Output the (X, Y) coordinate of the center of the cell containing the given text.  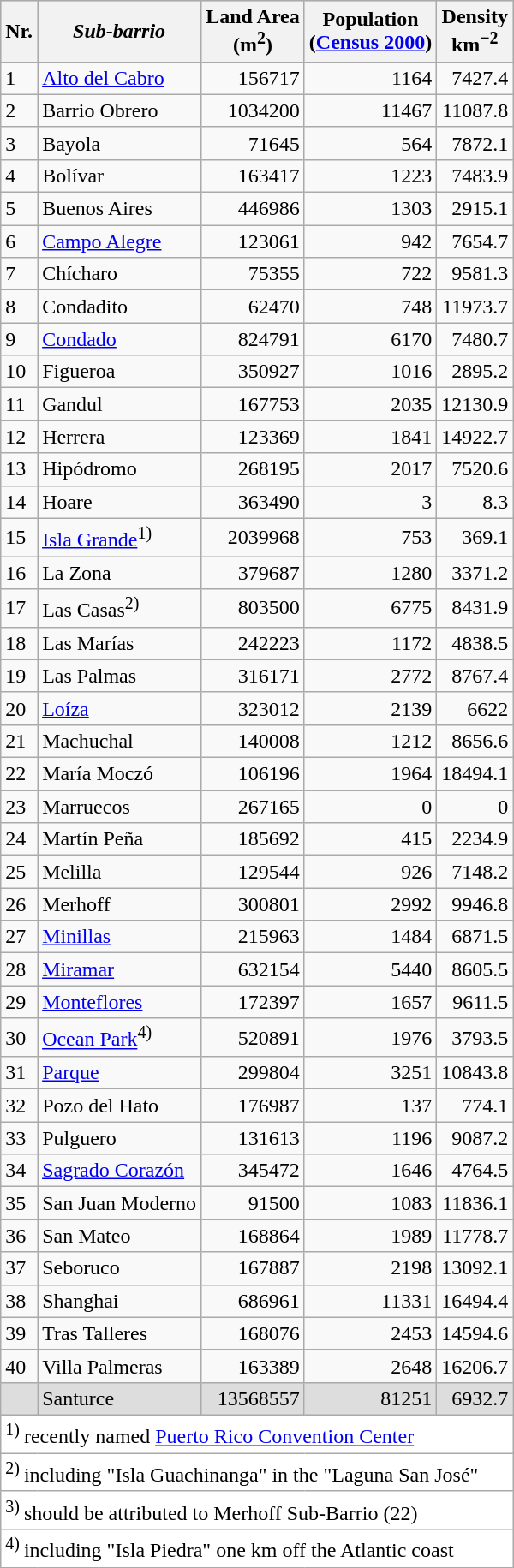
Las Marías (120, 643)
242223 (254, 643)
14594.6 (475, 1333)
Sagrado Corazón (120, 1171)
91500 (254, 1203)
7427.4 (475, 78)
Campo Alegre (120, 241)
8656.6 (475, 742)
Santurce (120, 1398)
215963 (254, 937)
23 (19, 807)
12130.9 (475, 404)
168864 (254, 1236)
106196 (254, 774)
163389 (254, 1366)
6 (19, 241)
267165 (254, 807)
10 (19, 372)
2035 (370, 404)
Pozo del Hato (120, 1106)
2 (19, 110)
Nr. (19, 32)
131613 (254, 1138)
2039968 (254, 538)
1016 (370, 372)
10843.8 (475, 1073)
Alto del Cabro (120, 78)
33 (19, 1138)
16206.7 (475, 1366)
316171 (254, 676)
7872.1 (475, 143)
185692 (254, 839)
Hipódromo (120, 469)
722 (370, 274)
Loíza (120, 708)
6775 (370, 608)
75355 (254, 274)
163417 (254, 176)
Villa Palmeras (120, 1366)
Sub-barrio (120, 32)
Herrera (120, 437)
2234.9 (475, 839)
Monteflores (120, 1002)
4 (19, 176)
268195 (254, 469)
Figueroa (120, 372)
2895.2 (475, 372)
8605.5 (475, 969)
3) should be attributed to Merhoff Sub-Barrio (22) (257, 1511)
1223 (370, 176)
13092.1 (475, 1268)
Melilla (120, 872)
Machuchal (120, 742)
5440 (370, 969)
13568557 (254, 1398)
824791 (254, 339)
129544 (254, 872)
1964 (370, 774)
137 (370, 1106)
1034200 (254, 110)
36 (19, 1236)
Marruecos (120, 807)
Parque (120, 1073)
1646 (370, 1171)
11973.7 (475, 307)
Isla Grande1) (120, 538)
748 (370, 307)
7 (19, 274)
1196 (370, 1138)
30 (19, 1038)
2992 (370, 904)
7520.6 (475, 469)
520891 (254, 1038)
Ocean Park4) (120, 1038)
24 (19, 839)
172397 (254, 1002)
11087.8 (475, 110)
1172 (370, 643)
Densitykm−2 (475, 32)
363490 (254, 502)
300801 (254, 904)
29 (19, 1002)
1303 (370, 209)
9 (19, 339)
2453 (370, 1333)
La Zona (120, 573)
369.1 (475, 538)
4838.5 (475, 643)
9087.2 (475, 1138)
Las Palmas (120, 676)
16494.4 (475, 1301)
9581.3 (475, 274)
6932.7 (475, 1398)
2915.1 (475, 209)
3793.5 (475, 1038)
8.3 (475, 502)
1280 (370, 573)
8 (19, 307)
686961 (254, 1301)
446986 (254, 209)
62470 (254, 307)
17 (19, 608)
8431.9 (475, 608)
San Juan Moderno (120, 1203)
168076 (254, 1333)
27 (19, 937)
Tras Talleres (120, 1333)
15 (19, 538)
Bayola (120, 143)
Martín Peña (120, 839)
942 (370, 241)
1083 (370, 1203)
19 (19, 676)
1989 (370, 1236)
1484 (370, 937)
156717 (254, 78)
81251 (370, 1398)
28 (19, 969)
Las Casas2) (120, 608)
2648 (370, 1366)
Condado (120, 339)
5 (19, 209)
71645 (254, 143)
Barrio Obrero (120, 110)
7483.9 (475, 176)
14 (19, 502)
11 (19, 404)
1) recently named Puerto Rico Convention Center (257, 1434)
11331 (370, 1301)
1212 (370, 742)
40 (19, 1366)
21 (19, 742)
167887 (254, 1268)
Miramar (120, 969)
Pulguero (120, 1138)
2) including "Isla Guachinanga" in the "Laguna San José" (257, 1473)
Chícharo (120, 274)
350927 (254, 372)
Condadito (120, 307)
803500 (254, 608)
11836.1 (475, 1203)
31 (19, 1073)
16 (19, 573)
26 (19, 904)
3251 (370, 1073)
140008 (254, 742)
345472 (254, 1171)
415 (370, 839)
Merhoff (120, 904)
6871.5 (475, 937)
2198 (370, 1268)
18 (19, 643)
18494.1 (475, 774)
3371.2 (475, 573)
32 (19, 1106)
632154 (254, 969)
13 (19, 469)
323012 (254, 708)
9611.5 (475, 1002)
11467 (370, 110)
926 (370, 872)
753 (370, 538)
Land Area(m2) (254, 32)
1841 (370, 437)
San Mateo (120, 1236)
4) including "Isla Piedra" one km off the Atlantic coast (257, 1548)
Minillas (120, 937)
Hoare (120, 502)
María Moczó (120, 774)
176987 (254, 1106)
39 (19, 1333)
2017 (370, 469)
Population(Census 2000) (370, 32)
2772 (370, 676)
7654.7 (475, 241)
11778.7 (475, 1236)
34 (19, 1171)
37 (19, 1268)
Shanghai (120, 1301)
299804 (254, 1073)
Buenos Aires (120, 209)
564 (370, 143)
35 (19, 1203)
1164 (370, 78)
Gandul (120, 404)
25 (19, 872)
774.1 (475, 1106)
1976 (370, 1038)
2139 (370, 708)
38 (19, 1301)
167753 (254, 404)
1657 (370, 1002)
6170 (370, 339)
Bolívar (120, 176)
Seboruco (120, 1268)
9946.8 (475, 904)
379687 (254, 573)
7148.2 (475, 872)
123369 (254, 437)
6622 (475, 708)
7480.7 (475, 339)
8767.4 (475, 676)
20 (19, 708)
14922.7 (475, 437)
123061 (254, 241)
4764.5 (475, 1171)
12 (19, 437)
22 (19, 774)
1 (19, 78)
